Determine the [X, Y] coordinate at the center of the cell enclosing the given text.  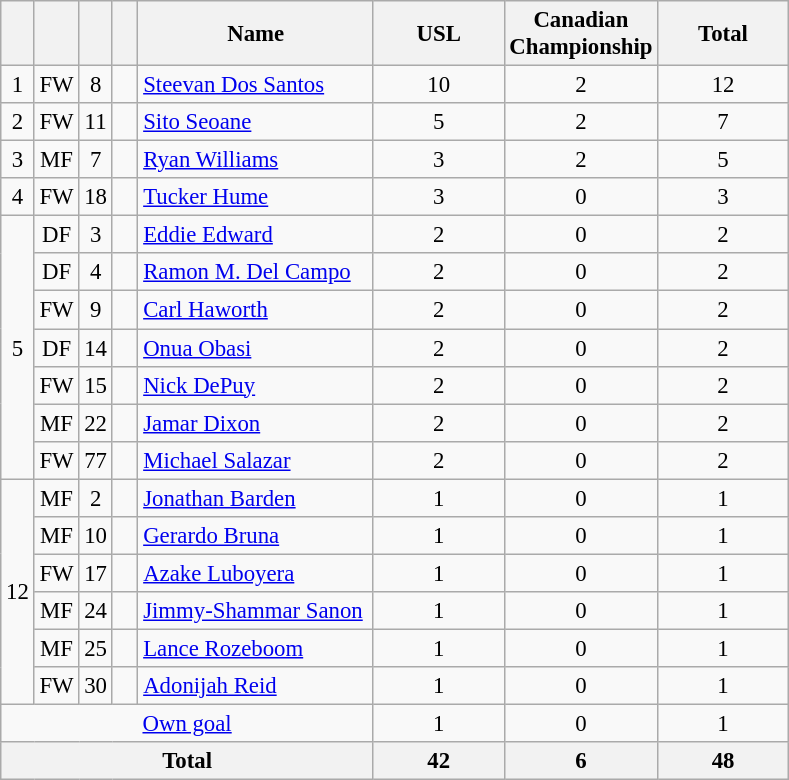
14 [96, 348]
25 [96, 648]
11 [96, 122]
Ramon M. Del Campo [256, 273]
Michael Salazar [256, 460]
22 [96, 423]
6 [581, 761]
Onua Obasi [256, 348]
9 [96, 310]
Ryan Williams [256, 160]
Canadian Championship [581, 34]
Sito Seoane [256, 122]
Azake Luboyera [256, 573]
Steevan Dos Santos [256, 85]
42 [438, 761]
Tucker Hume [256, 197]
30 [96, 686]
Jonathan Barden [256, 498]
18 [96, 197]
Jimmy-Shammar Sanon [256, 611]
8 [96, 85]
24 [96, 611]
Jamar Dixon [256, 423]
Gerardo Bruna [256, 536]
Carl Haworth [256, 310]
48 [724, 761]
77 [96, 460]
Nick DePuy [256, 385]
Name [256, 34]
Lance Rozeboom [256, 648]
Eddie Edward [256, 235]
15 [96, 385]
Adonijah Reid [256, 686]
Own goal [188, 724]
17 [96, 573]
USL [438, 34]
